From the cell containing the given text, extract its center point as [X, Y] coordinate. 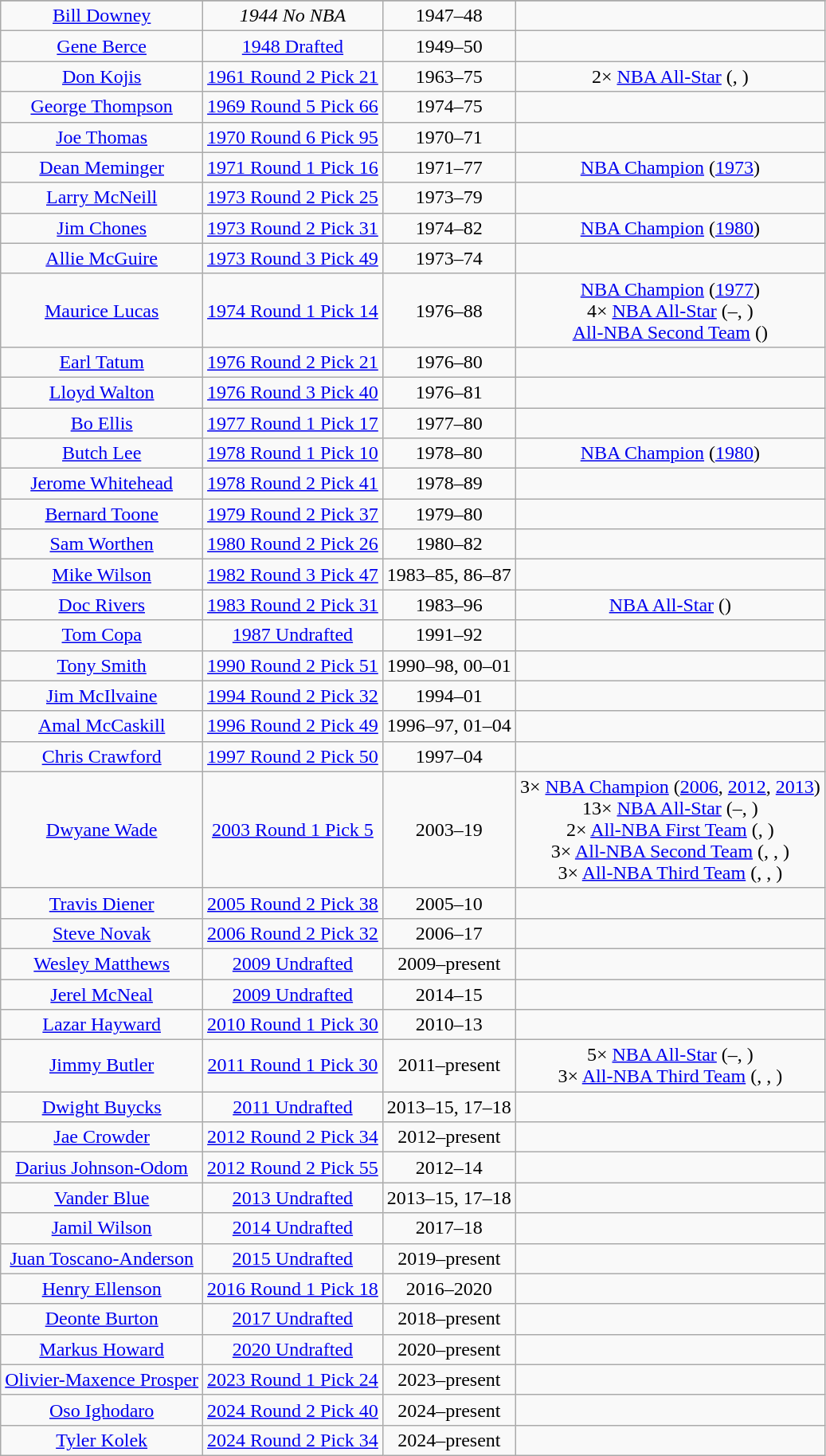
Tom Copa [102, 635]
1982 Round 3 Pick 47 [293, 575]
Sam Worthen [102, 544]
Darius Johnson-Odom [102, 1168]
1973 Round 2 Pick 25 [293, 198]
1969 Round 5 Pick 66 [293, 107]
Dean Meminger [102, 167]
1948 Drafted [293, 46]
1970–71 [449, 137]
Olivier-Maxence Prosper [102, 1379]
Bernard Toone [102, 514]
2017 Undrafted [293, 1319]
2011–present [449, 1066]
1973 Round 2 Pick 31 [293, 228]
NBA All-Star () [670, 605]
2005 Round 2 Pick 38 [293, 903]
Markus Howard [102, 1349]
Vander Blue [102, 1198]
1987 Undrafted [293, 635]
1971 Round 1 Pick 16 [293, 167]
1974 Round 1 Pick 14 [293, 310]
1963–75 [449, 77]
2012–14 [449, 1168]
1971–77 [449, 167]
2014 Undrafted [293, 1228]
2010 Round 1 Pick 30 [293, 1025]
1961 Round 2 Pick 21 [293, 77]
Butch Lee [102, 453]
1990 Round 2 Pick 51 [293, 665]
2011 Undrafted [293, 1107]
2024 Round 2 Pick 34 [293, 1440]
Allie McGuire [102, 258]
Steve Novak [102, 933]
NBA Champion (1973) [670, 167]
1978–89 [449, 484]
1973–79 [449, 198]
Dwight Buycks [102, 1107]
1976–81 [449, 392]
2005–10 [449, 903]
1947–48 [449, 16]
Chris Crawford [102, 756]
Jae Crowder [102, 1137]
1990–98, 00–01 [449, 665]
2023 Round 1 Pick 24 [293, 1379]
2023–present [449, 1379]
Don Kojis [102, 77]
2014–15 [449, 994]
2015 Undrafted [293, 1258]
2017–18 [449, 1228]
Dwyane Wade [102, 830]
2012 Round 2 Pick 34 [293, 1137]
Henry Ellenson [102, 1289]
1976 Round 3 Pick 40 [293, 392]
Tyler Kolek [102, 1440]
Tony Smith [102, 665]
Lloyd Walton [102, 392]
2009–present [449, 963]
2012 Round 2 Pick 55 [293, 1168]
1977–80 [449, 423]
2016–2020 [449, 1289]
2018–present [449, 1319]
1974–82 [449, 228]
1983–96 [449, 605]
1973–74 [449, 258]
2006–17 [449, 933]
1994–01 [449, 696]
2016 Round 1 Pick 18 [293, 1289]
2020 Undrafted [293, 1349]
1980–82 [449, 544]
Deonte Burton [102, 1319]
1976–88 [449, 310]
Juan Toscano-Anderson [102, 1258]
Jimmy Butler [102, 1066]
1996–97, 01–04 [449, 726]
2006 Round 2 Pick 32 [293, 933]
Oso Ighodaro [102, 1410]
Maurice Lucas [102, 310]
1991–92 [449, 635]
1949–50 [449, 46]
Mike Wilson [102, 575]
2003–19 [449, 830]
1944 No NBA [293, 16]
Wesley Matthews [102, 963]
1978 Round 2 Pick 41 [293, 484]
Amal McCaskill [102, 726]
Lazar Hayward [102, 1025]
Bo Ellis [102, 423]
Travis Diener [102, 903]
1983–85, 86–87 [449, 575]
Jamil Wilson [102, 1228]
2024 Round 2 Pick 40 [293, 1410]
2020–present [449, 1349]
1997–04 [449, 756]
1980 Round 2 Pick 26 [293, 544]
Earl Tatum [102, 362]
1978 Round 1 Pick 10 [293, 453]
1973 Round 3 Pick 49 [293, 258]
1983 Round 2 Pick 31 [293, 605]
2013 Undrafted [293, 1198]
1976–80 [449, 362]
George Thompson [102, 107]
2010–13 [449, 1025]
2011 Round 1 Pick 30 [293, 1066]
1979 Round 2 Pick 37 [293, 514]
1977 Round 1 Pick 17 [293, 423]
2003 Round 1 Pick 5 [293, 830]
1978–80 [449, 453]
Jerome Whitehead [102, 484]
Jim Chones [102, 228]
1974–75 [449, 107]
1996 Round 2 Pick 49 [293, 726]
2012–present [449, 1137]
2019–present [449, 1258]
2× NBA All-Star (, ) [670, 77]
Joe Thomas [102, 137]
1997 Round 2 Pick 50 [293, 756]
5× NBA All-Star (–, )3× All-NBA Third Team (, , ) [670, 1066]
1970 Round 6 Pick 95 [293, 137]
NBA Champion (1977)4× NBA All-Star (–, )All-NBA Second Team () [670, 310]
Bill Downey [102, 16]
Gene Berce [102, 46]
1994 Round 2 Pick 32 [293, 696]
Doc Rivers [102, 605]
1976 Round 2 Pick 21 [293, 362]
Jim McIlvaine [102, 696]
Jerel McNeal [102, 994]
1979–80 [449, 514]
3× NBA Champion (2006, 2012, 2013)13× NBA All-Star (–, )2× All-NBA First Team (, )3× All-NBA Second Team (, , )3× All-NBA Third Team (, , ) [670, 830]
Larry McNeill [102, 198]
